Return the [X, Y] coordinate for the center point of the cell that contains the specified text.  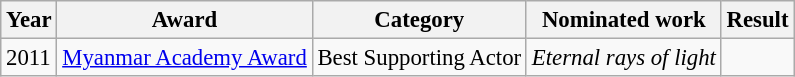
Award [184, 20]
Nominated work [624, 20]
Year [29, 20]
Category [419, 20]
Result [758, 20]
Myanmar Academy Award [184, 58]
2011 [29, 58]
Best Supporting Actor [419, 58]
Eternal rays of light [624, 58]
